Output the (x, y) coordinate of the center of the cell containing the given text.  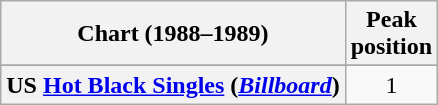
1 (391, 85)
US Hot Black Singles (Billboard) (173, 85)
Chart (1988–1989) (173, 34)
Peakposition (391, 34)
